Return the [x, y] coordinate for the center point of the cell that contains the specified text.  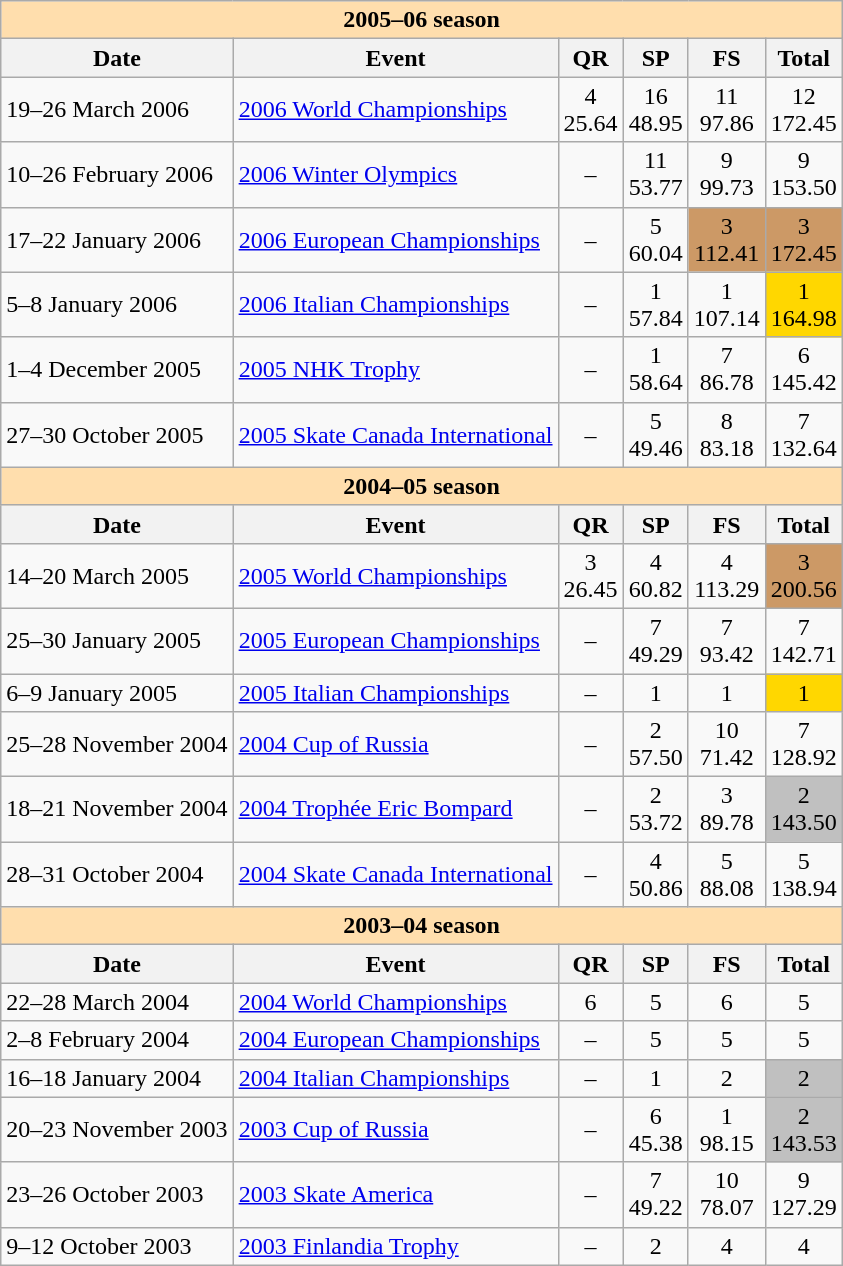
2 53.72 [656, 810]
10 71.42 [726, 744]
1 107.14 [726, 304]
18–21 November 2004 [117, 810]
2–8 February 2004 [117, 1040]
5 138.94 [804, 874]
2004 World Championships [396, 1002]
5 49.46 [656, 434]
4 25.64 [590, 110]
2005 Skate Canada International [396, 434]
4 113.29 [726, 576]
22–28 March 2004 [117, 1002]
2006 World Championships [396, 110]
14–20 March 2005 [117, 576]
23–26 October 2003 [117, 1194]
28–31 October 2004 [117, 874]
12 172.45 [804, 110]
5–8 January 2006 [117, 304]
7 49.29 [656, 640]
2004 Skate Canada International [396, 874]
6–9 January 2005 [117, 693]
25–30 January 2005 [117, 640]
25–28 November 2004 [117, 744]
9 153.50 [804, 174]
9 99.73 [726, 174]
3 26.45 [590, 576]
7 128.92 [804, 744]
27–30 October 2005 [117, 434]
20–23 November 2003 [117, 1130]
9–12 October 2003 [117, 1246]
3 112.41 [726, 240]
1–4 December 2005 [117, 370]
9 127.29 [804, 1194]
3 200.56 [804, 576]
7 142.71 [804, 640]
17–22 January 2006 [117, 240]
11 97.86 [726, 110]
3 89.78 [726, 810]
6 45.38 [656, 1130]
11 53.77 [656, 174]
2005 World Championships [396, 576]
2005 Italian Championships [396, 693]
7 86.78 [726, 370]
4 60.82 [656, 576]
1 98.15 [726, 1130]
1 57.84 [656, 304]
4 50.86 [656, 874]
2003 Skate America [396, 1194]
2004 Trophée Eric Bompard [396, 810]
2006 Italian Championships [396, 304]
2 57.50 [656, 744]
2004–05 season [422, 486]
16 48.95 [656, 110]
2003 Finlandia Trophy [396, 1246]
19–26 March 2006 [117, 110]
3 172.45 [804, 240]
8 83.18 [726, 434]
2005 European Championships [396, 640]
7 93.42 [726, 640]
2005 NHK Trophy [396, 370]
7 49.22 [656, 1194]
5 88.08 [726, 874]
1 164.98 [804, 304]
2003 Cup of Russia [396, 1130]
7 132.64 [804, 434]
2 143.50 [804, 810]
2004 Italian Championships [396, 1078]
2004 Cup of Russia [396, 744]
2006 Winter Olympics [396, 174]
2004 European Championships [396, 1040]
10 78.07 [726, 1194]
16–18 January 2004 [117, 1078]
5 60.04 [656, 240]
2 143.53 [804, 1130]
2006 European Championships [396, 240]
10–26 February 2006 [117, 174]
6 145.42 [804, 370]
2003–04 season [422, 926]
1 58.64 [656, 370]
2005–06 season [422, 20]
